Provide the [X, Y] coordinate of the cell's center where the given text is located.  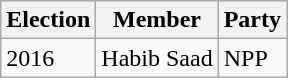
NPP [252, 58]
Election [48, 20]
Habib Saad [157, 58]
Party [252, 20]
2016 [48, 58]
Member [157, 20]
